Locate the cell with the specified text and output its [x, y] center coordinate. 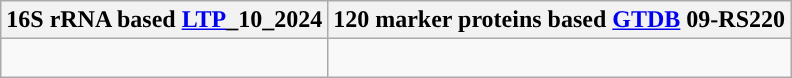
120 marker proteins based GTDB 09-RS220 [560, 20]
16S rRNA based LTP_10_2024 [164, 20]
